Find where the given text appears and provide that cell's center as [x, y] coordinate. 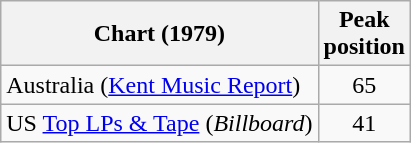
Chart (1979) [160, 34]
41 [364, 123]
Peakposition [364, 34]
65 [364, 85]
US Top LPs & Tape (Billboard) [160, 123]
Australia (Kent Music Report) [160, 85]
